Return the [X, Y] coordinate for the center point of the cell that contains the specified text.  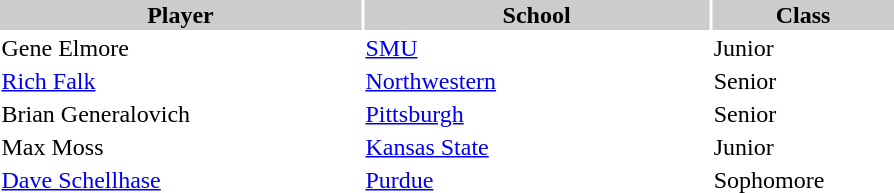
Northwestern [536, 81]
Kansas State [536, 147]
Pittsburgh [536, 114]
School [536, 15]
Brian Generalovich [180, 114]
SMU [536, 48]
Class [803, 15]
Max Moss [180, 147]
Player [180, 15]
Gene Elmore [180, 48]
Rich Falk [180, 81]
